Provide the [X, Y] coordinate of the cell's center where the given text is located.  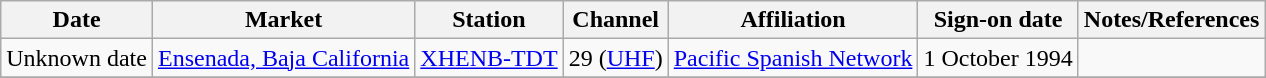
Station [489, 20]
Pacific Spanish Network [793, 58]
Affiliation [793, 20]
1 October 1994 [998, 58]
Notes/References [1172, 20]
Date [77, 20]
29 (UHF) [616, 58]
Sign-on date [998, 20]
Channel [616, 20]
Market [283, 20]
Ensenada, Baja California [283, 58]
Unknown date [77, 58]
XHENB-TDT [489, 58]
